Determine the [X, Y] coordinate at the center of the cell enclosing the given text.  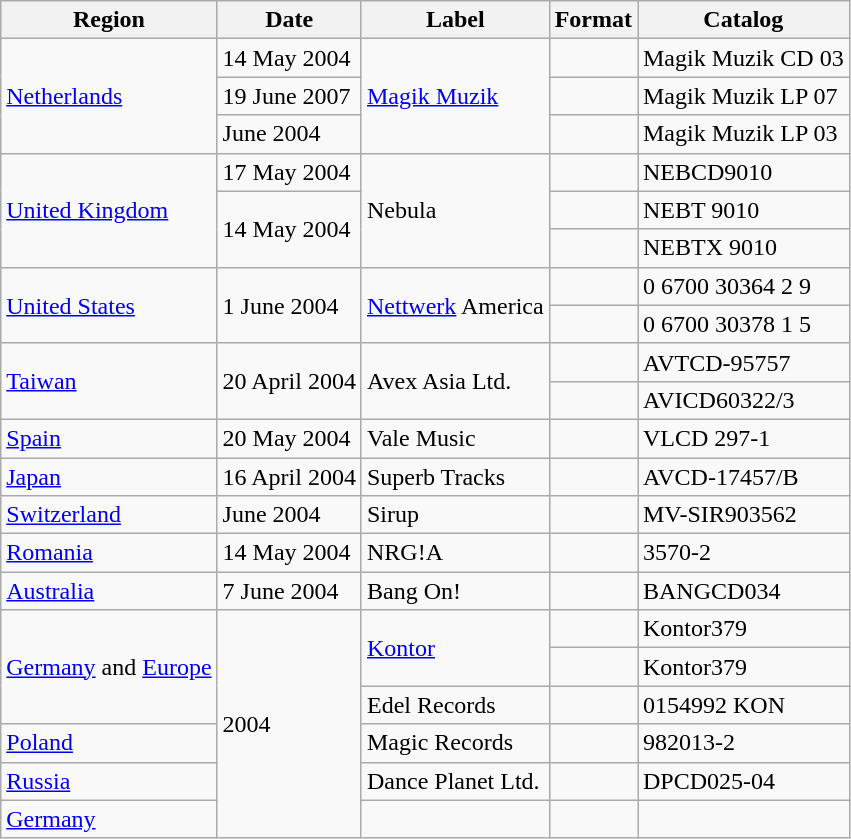
17 May 2004 [289, 172]
Magik Muzik CD 03 [744, 58]
7 June 2004 [289, 591]
Avex Asia Ltd. [455, 381]
AVICD60322/3 [744, 400]
United Kingdom [109, 210]
Romania [109, 553]
Magik Muzik LP 07 [744, 96]
VLCD 297-1 [744, 438]
Kontor [455, 648]
16 April 2004 [289, 477]
20 April 2004 [289, 381]
3570-2 [744, 553]
Sirup [455, 515]
Nebula [455, 210]
AVTCD-95757 [744, 362]
NEBCD9010 [744, 172]
982013-2 [744, 743]
AVCD-17457/B [744, 477]
MV-SIR903562 [744, 515]
Label [455, 20]
Spain [109, 438]
NEBTX 9010 [744, 248]
Magic Records [455, 743]
Nettwerk America [455, 305]
Germany and Europe [109, 667]
2004 [289, 724]
Edel Records [455, 705]
Germany [109, 819]
Switzerland [109, 515]
20 May 2004 [289, 438]
Magik Muzik LP 03 [744, 134]
Netherlands [109, 96]
Poland [109, 743]
Vale Music [455, 438]
Japan [109, 477]
Format [593, 20]
Catalog [744, 20]
0 6700 30364 2 9 [744, 286]
Dance Planet Ltd. [455, 781]
19 June 2007 [289, 96]
NRG!A [455, 553]
Australia [109, 591]
BANGCD034 [744, 591]
DPCD025-04 [744, 781]
NEBT 9010 [744, 210]
Magik Muzik [455, 96]
Russia [109, 781]
Superb Tracks [455, 477]
Region [109, 20]
United States [109, 305]
Bang On! [455, 591]
0154992 KON [744, 705]
1 June 2004 [289, 305]
Date [289, 20]
Taiwan [109, 381]
0 6700 30378 1 5 [744, 324]
